Capture the cell that displays the provided text and extract its [X, Y] central coordinate. 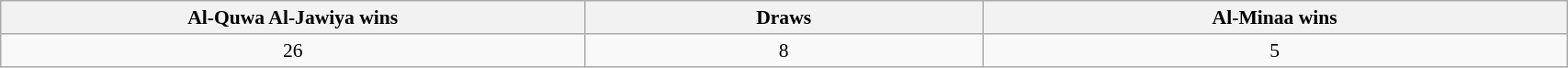
5 [1275, 51]
26 [293, 51]
Al-Quwa Al-Jawiya wins [293, 17]
Draws [784, 17]
Al-Minaa wins [1275, 17]
8 [784, 51]
